Detect which cell encompasses the target text, then output its [x, y] center coordinate. 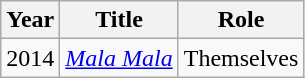
Year [30, 20]
2014 [30, 58]
Mala Mala [119, 58]
Role [241, 20]
Themselves [241, 58]
Title [119, 20]
